Search for the cell housing the specified text and yield its (x, y) center coordinate. 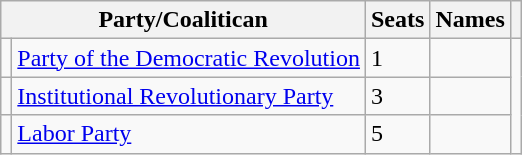
Labor Party (189, 134)
Names (470, 20)
Party/Coalitican (184, 20)
3 (397, 96)
Seats (397, 20)
1 (397, 58)
Party of the Democratic Revolution (189, 58)
Institutional Revolutionary Party (189, 96)
5 (397, 134)
